From the cell containing the given text, extract its center point as (X, Y) coordinate. 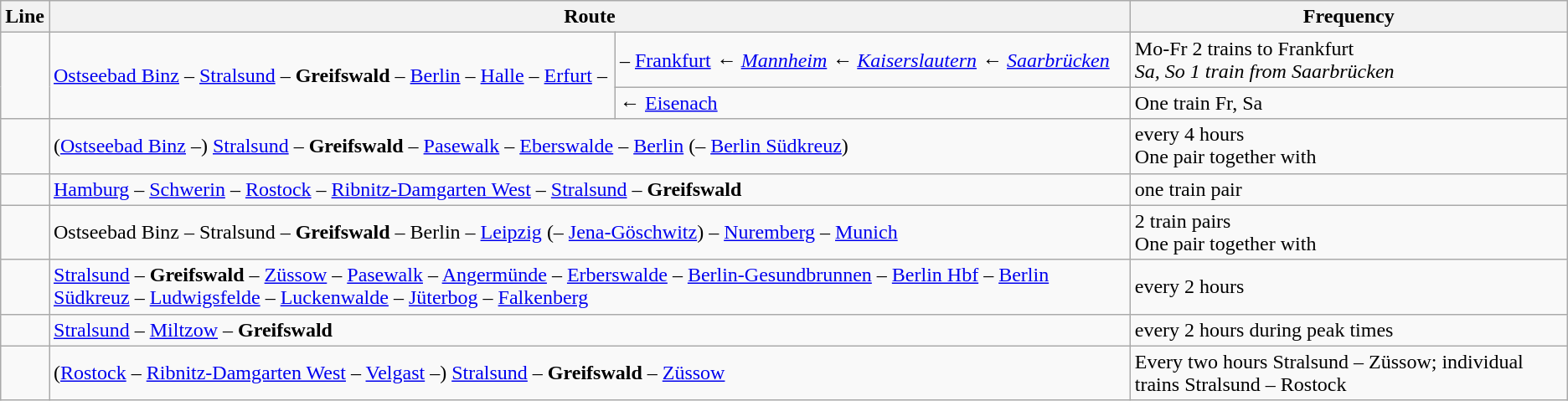
Frequency (1349, 17)
Mo-Fr 2 trains to FrankfurtSa, So 1 train from Saarbrücken (1349, 60)
(Ostseebad Binz –) Stralsund – Greifswald – Pasewalk – Eberswalde – Berlin (– Berlin Südkreuz) (590, 146)
Stralsund – Miltzow – Greifswald (590, 330)
Line (25, 17)
2 train pairsOne pair together with (1349, 233)
every 2 hours (1349, 286)
One train Fr, Sa (1349, 103)
– Frankfurt ← Mannheim ← Kaiserslautern ← Saarbrücken (873, 60)
every 2 hours during peak times (1349, 330)
Every two hours Stralsund – Züssow; individual trains Stralsund – Rostock (1349, 373)
every 4 hoursOne pair together with (1349, 146)
Ostseebad Binz – Stralsund – Greifswald – Berlin – Halle – Erfurt – (332, 75)
Hamburg – Schwerin – Rostock – Ribnitz-Damgarten West – Stralsund – Greifswald (590, 189)
Ostseebad Binz – Stralsund – Greifswald – Berlin – Leipzig (– Jena-Göschwitz) – Nuremberg – Munich (590, 233)
Route (590, 17)
(Rostock – Ribnitz-Damgarten West – Velgast –) Stralsund – Greifswald – Züssow (590, 373)
one train pair (1349, 189)
← Eisenach (873, 103)
